Detect which cell encompasses the target text, then output its [X, Y] center coordinate. 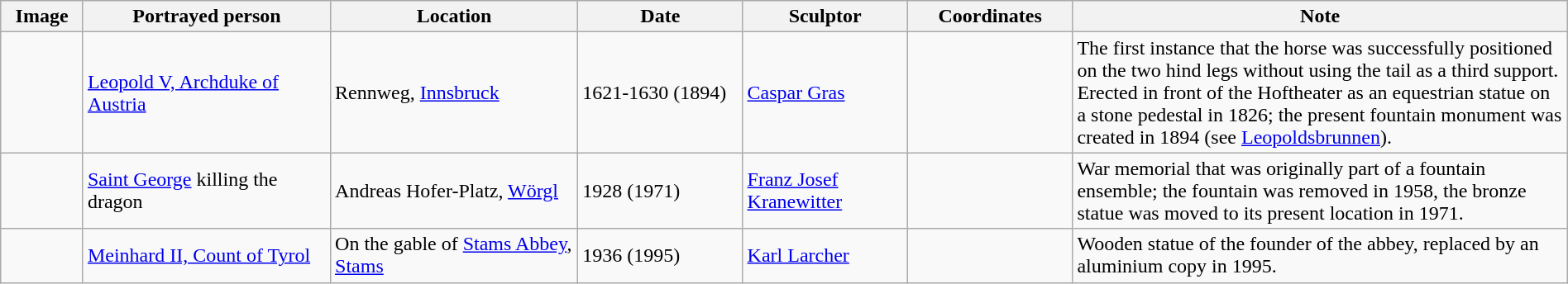
Leopold V, Archduke of Austria [207, 92]
Franz Josef Kranewitter [825, 191]
On the gable of Stams Abbey, Stams [455, 256]
1936 (1995) [660, 256]
Saint George killing the dragon [207, 191]
Meinhard II, Count of Tyrol [207, 256]
Note [1320, 17]
Caspar Gras [825, 92]
Karl Larcher [825, 256]
Rennweg, Innsbruck [455, 92]
Portrayed person [207, 17]
Date [660, 17]
Wooden statue of the founder of the abbey, replaced by an aluminium copy in 1995. [1320, 256]
Andreas Hofer-Platz, Wörgl [455, 191]
Sculptor [825, 17]
Image [42, 17]
Coordinates [989, 17]
1928 (1971) [660, 191]
Location [455, 17]
1621-1630 (1894) [660, 92]
